Detect which cell encompasses the target text, then output its (X, Y) center coordinate. 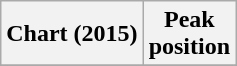
Chart (2015) (72, 34)
Peakposition (189, 34)
